Return the [X, Y] coordinate for the center point of the cell that contains the specified text.  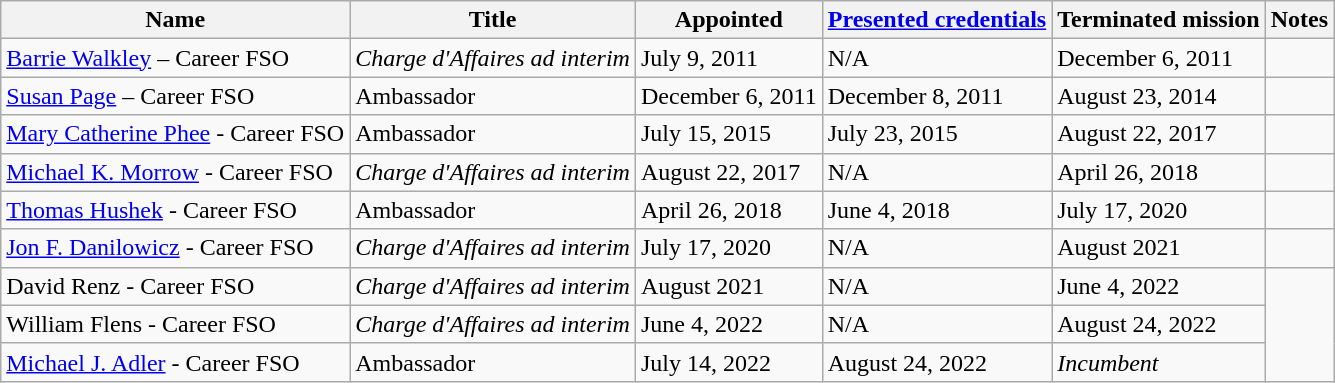
August 23, 2014 [1159, 96]
Appointed [728, 20]
Jon F. Danilowicz - Career FSO [176, 248]
July 9, 2011 [728, 58]
Mary Catherine Phee - Career FSO [176, 134]
Incumbent [1159, 362]
July 14, 2022 [728, 362]
Thomas Hushek - Career FSO [176, 210]
June 4, 2018 [936, 210]
Terminated mission [1159, 20]
Susan Page – Career FSO [176, 96]
July 23, 2015 [936, 134]
Michael J. Adler - Career FSO [176, 362]
Barrie Walkley – Career FSO [176, 58]
July 15, 2015 [728, 134]
Name [176, 20]
Notes [1299, 20]
Title [493, 20]
William Flens - Career FSO [176, 324]
David Renz - Career FSO [176, 286]
Michael K. Morrow - Career FSO [176, 172]
Presented credentials [936, 20]
December 8, 2011 [936, 96]
